Find where the given text appears and provide that cell's center as (x, y) coordinate. 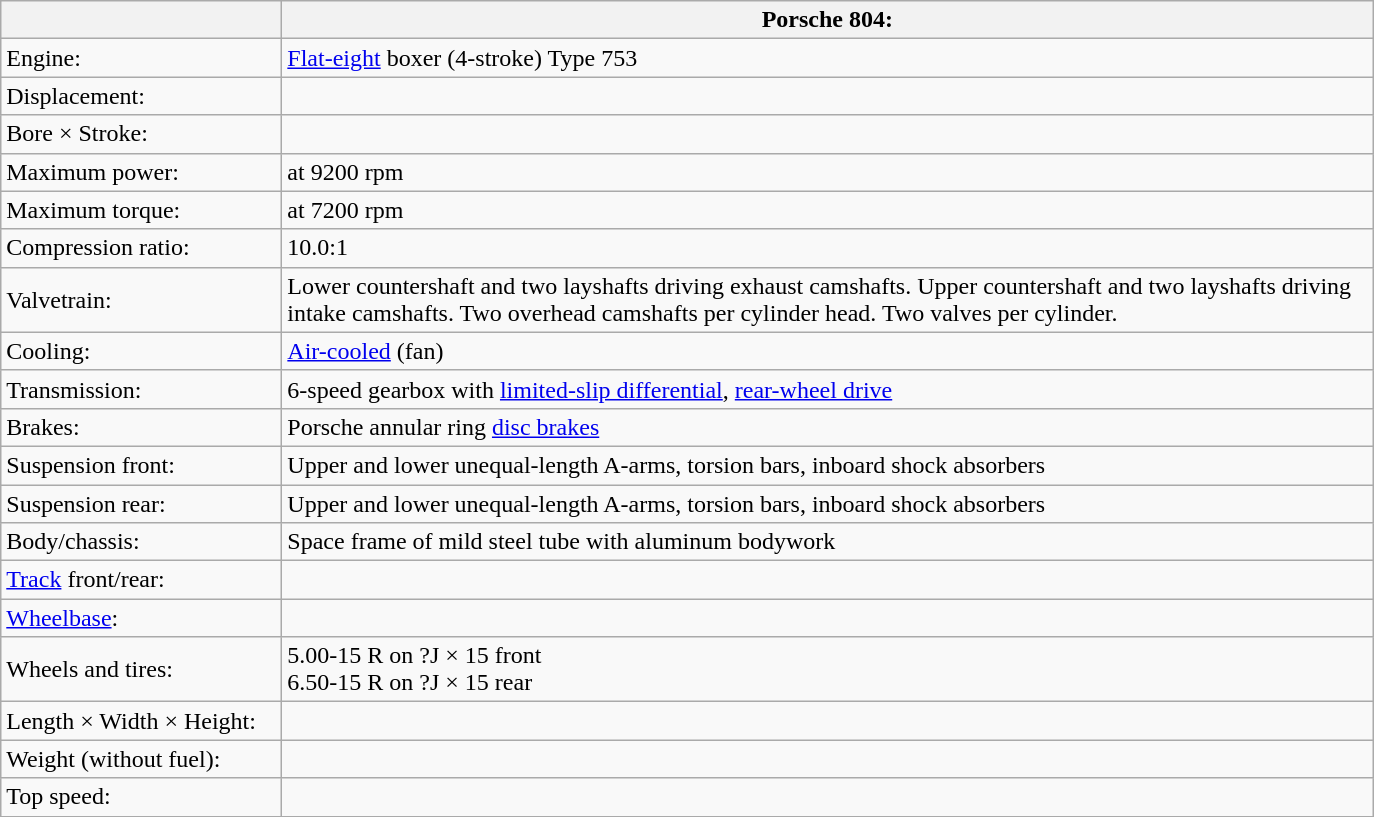
Bore × Stroke: (142, 134)
Wheels and tires: (142, 670)
Top speed: (142, 797)
at 7200 rpm (828, 210)
Maximum torque: (142, 210)
Weight (without fuel): (142, 759)
Transmission: (142, 389)
10.0:1 (828, 248)
Suspension front: (142, 465)
6-speed gearbox with limited-slip differential, rear-wheel drive (828, 389)
Compression ratio: (142, 248)
Body/chassis: (142, 542)
Suspension rear: (142, 503)
Length × Width × Height: (142, 721)
Displacement: (142, 96)
at 9200 rpm (828, 172)
Wheelbase: (142, 618)
Engine: (142, 58)
Brakes: (142, 427)
Porsche 804: (828, 20)
Flat-eight boxer (4-stroke) Type 753 (828, 58)
Space frame of mild steel tube with aluminum bodywork (828, 542)
Valvetrain: (142, 300)
Maximum power: (142, 172)
Cooling: (142, 351)
Porsche annular ring disc brakes (828, 427)
5.00-15 R on ?J × 15 front6.50-15 R on ?J × 15 rear (828, 670)
Track front/rear: (142, 580)
Air-cooled (fan) (828, 351)
